From the cell containing the given text, extract its center point as [X, Y] coordinate. 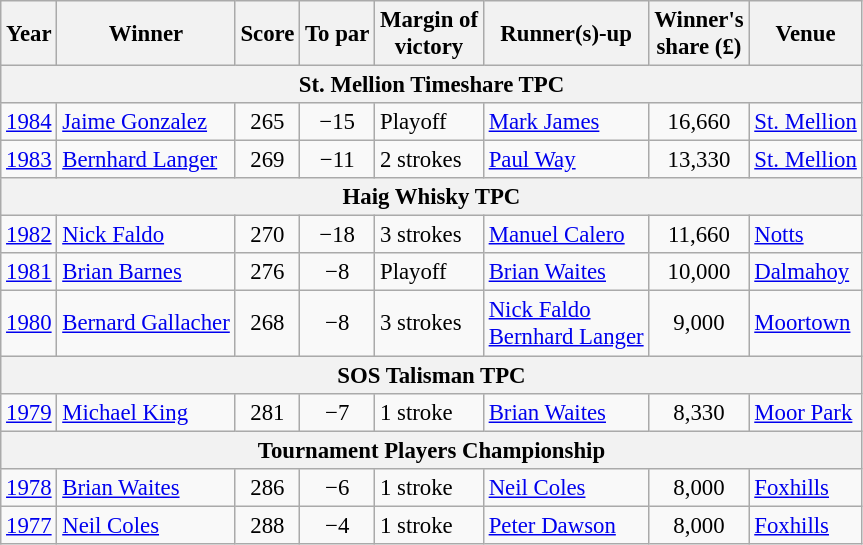
Moor Park [806, 412]
269 [268, 160]
−6 [338, 487]
Paul Way [566, 160]
13,330 [699, 160]
11,660 [699, 235]
16,660 [699, 122]
1981 [29, 273]
Peter Dawson [566, 525]
Tournament Players Championship [432, 450]
Bernard Gallacher [146, 324]
Haig Whisky TPC [432, 197]
270 [268, 235]
1977 [29, 525]
1983 [29, 160]
Winner'sshare (£) [699, 34]
Bernhard Langer [146, 160]
1982 [29, 235]
Nick Faldo [146, 235]
281 [268, 412]
1980 [29, 324]
Notts [806, 235]
9,000 [699, 324]
1984 [29, 122]
Year [29, 34]
−4 [338, 525]
Winner [146, 34]
To par [338, 34]
8,330 [699, 412]
1979 [29, 412]
Jaime Gonzalez [146, 122]
−15 [338, 122]
Mark James [566, 122]
265 [268, 122]
Nick Faldo Bernhard Langer [566, 324]
286 [268, 487]
1978 [29, 487]
276 [268, 273]
268 [268, 324]
−7 [338, 412]
Michael King [146, 412]
Moortown [806, 324]
Manuel Calero [566, 235]
−11 [338, 160]
SOS Talisman TPC [432, 375]
Venue [806, 34]
Dalmahoy [806, 273]
Margin ofvictory [430, 34]
St. Mellion Timeshare TPC [432, 85]
288 [268, 525]
2 strokes [430, 160]
Brian Barnes [146, 273]
10,000 [699, 273]
−18 [338, 235]
Score [268, 34]
Runner(s)-up [566, 34]
